For the text-containing cell, return its midpoint in [x, y] coordinate format. 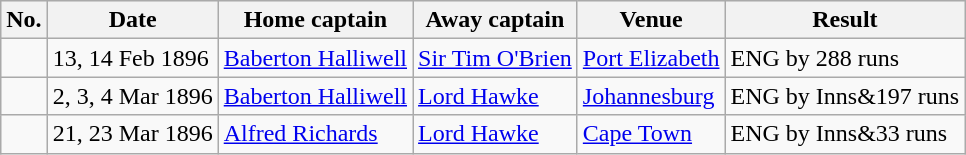
Port Elizabeth [651, 58]
ENG by 288 runs [845, 58]
ENG by Inns&197 runs [845, 96]
Result [845, 20]
Cape Town [651, 134]
No. [24, 20]
ENG by Inns&33 runs [845, 134]
21, 23 Mar 1896 [132, 134]
13, 14 Feb 1896 [132, 58]
2, 3, 4 Mar 1896 [132, 96]
Johannesburg [651, 96]
Home captain [315, 20]
Away captain [496, 20]
Venue [651, 20]
Sir Tim O'Brien [496, 58]
Date [132, 20]
Alfred Richards [315, 134]
